Return [X, Y] of the center of cell containing provided text 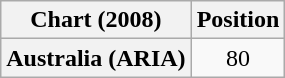
Position [238, 20]
Chart (2008) [96, 20]
80 [238, 58]
Australia (ARIA) [96, 58]
